Detect which cell encompasses the target text, then output its [x, y] center coordinate. 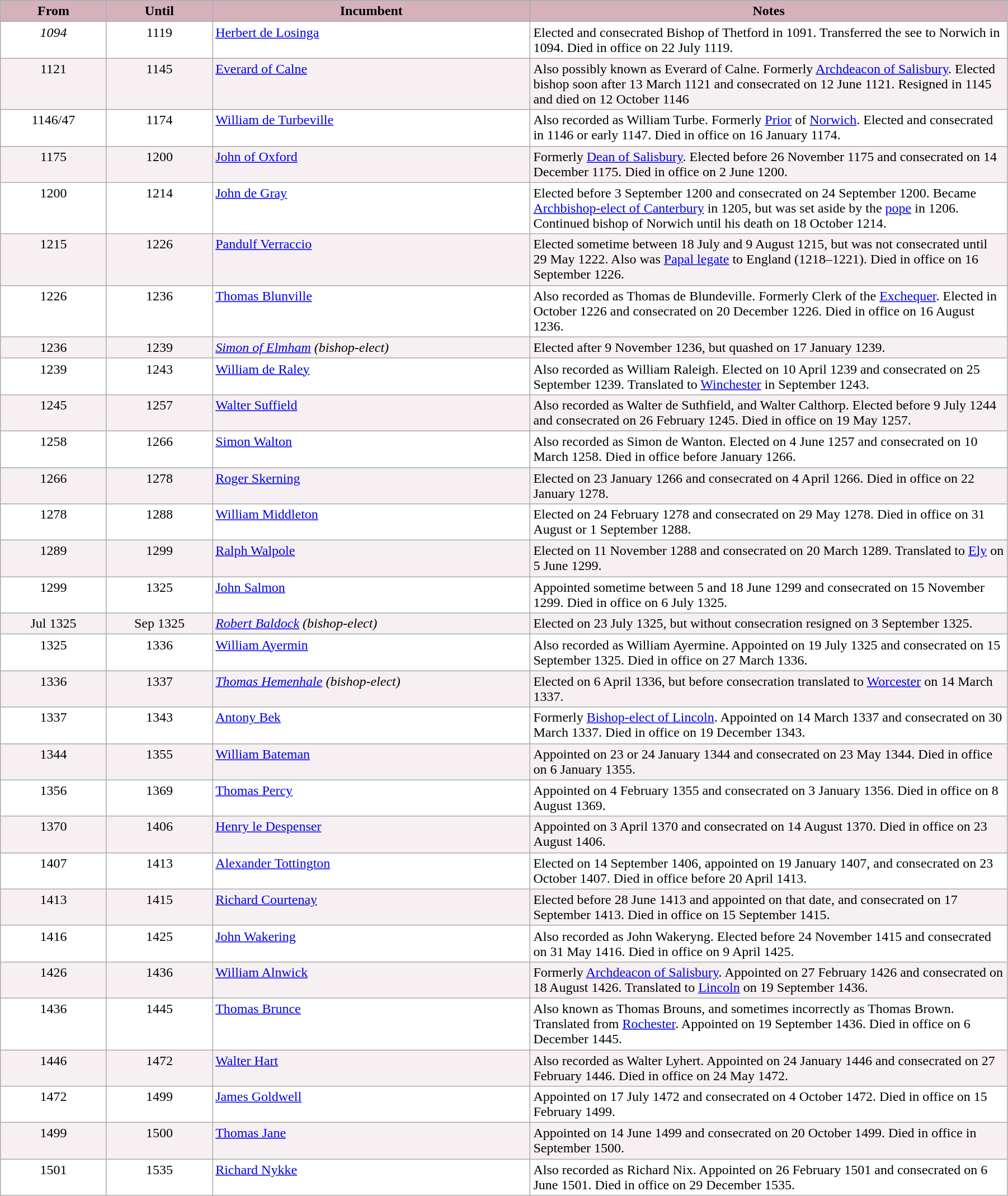
Also recorded as John Wakeryng. Elected before 24 November 1415 and consecrated on 31 May 1416. Died in office on 9 April 1425. [769, 943]
Sep 1325 [159, 624]
Thomas Percy [371, 798]
Formerly Dean of Salisbury. Elected before 26 November 1175 and consecrated on 14 December 1175. Died in office on 2 June 1200. [769, 164]
Formerly Archdeacon of Salisbury. Appointed on 27 February 1426 and consecrated on 18 August 1426. Translated to Lincoln on 19 September 1436. [769, 980]
Roger Skerning [371, 486]
Appointed on 4 February 1355 and consecrated on 3 January 1356. Died in office on 8 August 1369. [769, 798]
1500 [159, 1141]
1121 [54, 84]
Walter Hart [371, 1067]
Elected and consecrated Bishop of Thetford in 1091. Transferred the see to Norwich in 1094. Died in office on 22 July 1119. [769, 40]
Elected on 11 November 1288 and consecrated on 20 March 1289. Translated to Ely on 5 June 1299. [769, 558]
James Goldwell [371, 1104]
Appointed on 17 July 1472 and consecrated on 4 October 1472. Died in office on 15 February 1499. [769, 1104]
1355 [159, 762]
1145 [159, 84]
William Alnwick [371, 980]
Also recorded as Walter Lyhert. Appointed on 24 January 1446 and consecrated on 27 February 1446. Died in office on 24 May 1472. [769, 1067]
1174 [159, 128]
Also recorded as William Raleigh. Elected on 10 April 1239 and consecrated on 25 September 1239. Translated to Winchester in September 1243. [769, 376]
Elected on 24 February 1278 and consecrated on 29 May 1278. Died in office on 31 August or 1 September 1288. [769, 522]
William Ayermin [371, 652]
Walter Suffield [371, 413]
1243 [159, 376]
Richard Courtenay [371, 907]
1343 [159, 725]
1501 [54, 1177]
1416 [54, 943]
Robert Baldock (bishop-elect) [371, 624]
1258 [54, 449]
1426 [54, 980]
John Wakering [371, 943]
Antony Bek [371, 725]
1446 [54, 1067]
John de Gray [371, 208]
Thomas Hemenhale (bishop-elect) [371, 689]
1406 [159, 835]
Until [159, 11]
1245 [54, 413]
Richard Nykke [371, 1177]
1415 [159, 907]
Also recorded as William Turbe. Formerly Prior of Norwich. Elected and consecrated in 1146 or early 1147. Died in office on 16 January 1174. [769, 128]
1215 [54, 260]
1289 [54, 558]
Everard of Calne [371, 84]
Henry le Despenser [371, 835]
1407 [54, 870]
1370 [54, 835]
Elected on 23 January 1266 and consecrated on 4 April 1266. Died in office on 22 January 1278. [769, 486]
1288 [159, 522]
From [54, 11]
Appointed on 14 June 1499 and consecrated on 20 October 1499. Died in office in September 1500. [769, 1141]
Also recorded as Simon de Wanton. Elected on 4 June 1257 and consecrated on 10 March 1258. Died in office before January 1266. [769, 449]
Elected before 28 June 1413 and appointed on that date, and consecrated on 17 September 1413. Died in office on 15 September 1415. [769, 907]
1094 [54, 40]
Incumbent [371, 11]
1425 [159, 943]
1445 [159, 1024]
1257 [159, 413]
Thomas Blunville [371, 311]
William Bateman [371, 762]
Pandulf Verraccio [371, 260]
Herbert de Losinga [371, 40]
1146/47 [54, 128]
Appointed on 3 April 1370 and consecrated on 14 August 1370. Died in office on 23 August 1406. [769, 835]
Elected on 6 April 1336, but before consecration translated to Worcester on 14 March 1337. [769, 689]
Appointed on 23 or 24 January 1344 and consecrated on 23 May 1344. Died in office on 6 January 1355. [769, 762]
Thomas Jane [371, 1141]
1119 [159, 40]
Ralph Walpole [371, 558]
Elected on 23 July 1325, but without consecration resigned on 3 September 1325. [769, 624]
William Middleton [371, 522]
1175 [54, 164]
Appointed sometime between 5 and 18 June 1299 and consecrated on 15 November 1299. Died in office on 6 July 1325. [769, 595]
William de Raley [371, 376]
Elected on 14 September 1406, appointed on 19 January 1407, and consecrated on 23 October 1407. Died in office before 20 April 1413. [769, 870]
Simon Walton [371, 449]
William de Turbeville [371, 128]
Jul 1325 [54, 624]
1214 [159, 208]
Also recorded as William Ayermine. Appointed on 19 July 1325 and consecrated on 15 September 1325. Died in office on 27 March 1336. [769, 652]
Also recorded as Richard Nix. Appointed on 26 February 1501 and consecrated on 6 June 1501. Died in office on 29 December 1535. [769, 1177]
1356 [54, 798]
Thomas Brunce [371, 1024]
Notes [769, 11]
Simon of Elmham (bishop-elect) [371, 347]
John of Oxford [371, 164]
Elected after 9 November 1236, but quashed on 17 January 1239. [769, 347]
1535 [159, 1177]
Formerly Bishop-elect of Lincoln. Appointed on 14 March 1337 and consecrated on 30 March 1337. Died in office on 19 December 1343. [769, 725]
John Salmon [371, 595]
Alexander Tottington [371, 870]
1344 [54, 762]
1369 [159, 798]
